Capture the cell that displays the provided text and extract its (x, y) central coordinate. 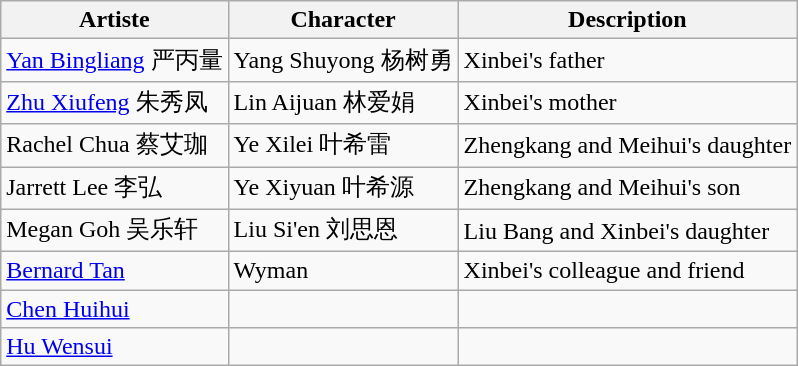
Ye Xiyuan 叶希源 (343, 188)
Liu Si'en 刘思恩 (343, 230)
Zhengkang and Meihui's son (628, 188)
Wyman (343, 271)
Character (343, 20)
Yang Shuyong 杨树勇 (343, 60)
Jarrett Lee 李弘 (114, 188)
Zhu Xiufeng 朱秀凤 (114, 102)
Chen Huihui (114, 309)
Yan Bingliang 严丙量 (114, 60)
Bernard Tan (114, 271)
Xinbei's mother (628, 102)
Artiste (114, 20)
Zhengkang and Meihui's daughter (628, 146)
Rachel Chua 蔡艾珈 (114, 146)
Description (628, 20)
Megan Goh 吴乐轩 (114, 230)
Xinbei's father (628, 60)
Xinbei's colleague and friend (628, 271)
Hu Wensui (114, 347)
Lin Aijuan 林爱娟 (343, 102)
Liu Bang and Xinbei's daughter (628, 230)
Ye Xilei 叶希雷 (343, 146)
